Extract the [X, Y] coordinate from the center of the cell holding the provided text.  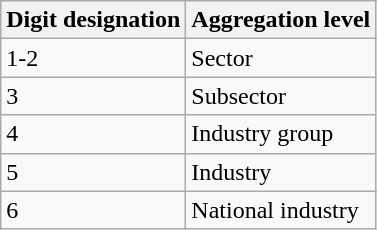
Sector [281, 58]
Subsector [281, 96]
Industry group [281, 134]
3 [94, 96]
Industry [281, 172]
Digit designation [94, 20]
4 [94, 134]
5 [94, 172]
Aggregation level [281, 20]
National industry [281, 210]
6 [94, 210]
1-2 [94, 58]
